Find where the given text appears and provide that cell's center as (x, y) coordinate. 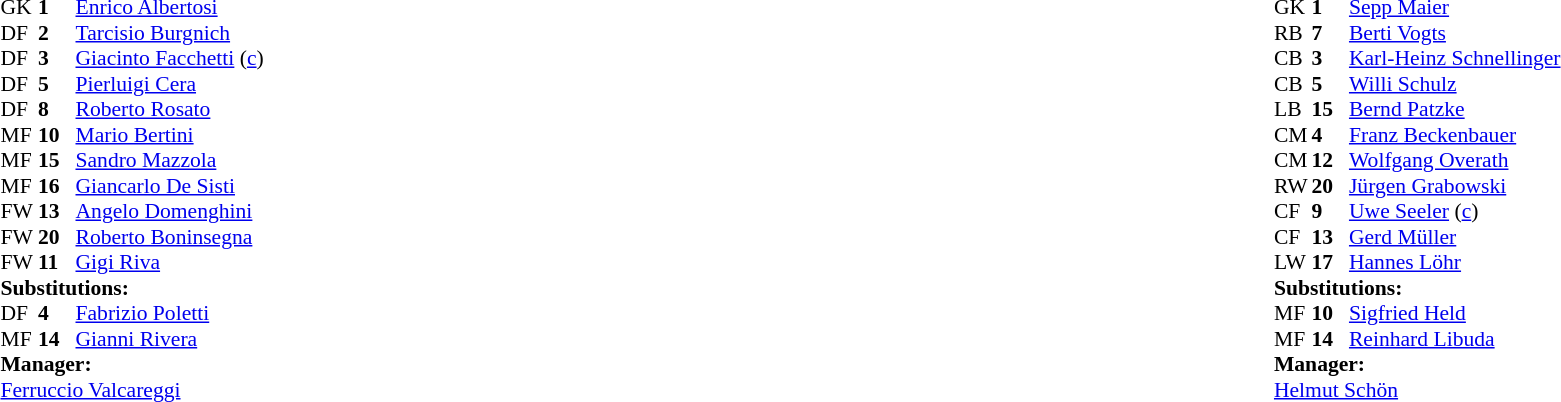
RW (1293, 186)
Franz Beckenbauer (1455, 135)
16 (57, 186)
Sandro Mazzola (170, 161)
Giacinto Facchetti (c) (170, 59)
Roberto Boninsegna (170, 237)
LB (1293, 109)
2 (57, 33)
Gianni Rivera (170, 339)
Gigi Riva (170, 263)
Pierluigi Cera (170, 84)
11 (57, 263)
8 (57, 109)
LW (1293, 263)
Hannes Löhr (1455, 263)
Sigfried Held (1455, 313)
Tarcisio Burgnich (170, 33)
12 (1330, 161)
Uwe Seeler (c) (1455, 211)
Roberto Rosato (170, 109)
Jürgen Grabowski (1455, 186)
Berti Vogts (1455, 33)
Fabrizio Poletti (170, 313)
Gerd Müller (1455, 237)
9 (1330, 211)
Angelo Domenghini (170, 211)
RB (1293, 33)
Willi Schulz (1455, 84)
Giancarlo De Sisti (170, 186)
Mario Bertini (170, 135)
Wolfgang Overath (1455, 161)
17 (1330, 263)
Karl-Heinz Schnellinger (1455, 59)
7 (1330, 33)
Bernd Patzke (1455, 109)
Reinhard Libuda (1455, 339)
